Return the (X, Y) coordinate for the center point of the cell that contains the specified text.  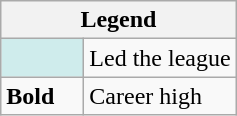
Legend (118, 20)
Led the league (160, 58)
Bold (42, 96)
Career high (160, 96)
